Scan for the cell matching the given text and deliver its (x, y) coordinate at center. 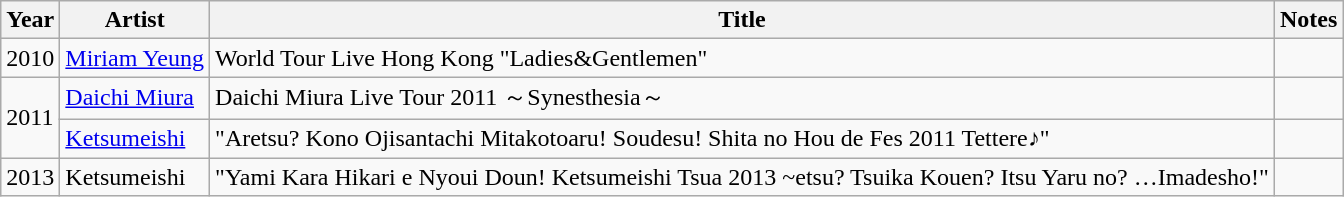
World Tour Live Hong Kong "Ladies&Gentlemen" (742, 58)
Miriam Yeung (135, 58)
2013 (30, 177)
2011 (30, 118)
"Aretsu? Kono Ojisantachi Mitakotoaru! Soudesu! Shita no Hou de Fes 2011 Tettere♪" (742, 138)
2010 (30, 58)
Artist (135, 20)
Notes (1308, 20)
Year (30, 20)
"Yami Kara Hikari e Nyoui Doun! Ketsumeishi Tsua 2013 ~etsu? Tsuika Kouen? Itsu Yaru no? …Imadesho!" (742, 177)
Daichi Miura (135, 98)
Title (742, 20)
Daichi Miura Live Tour 2011 ～Synesthesia～ (742, 98)
